Scan for the cell matching the given text and deliver its [x, y] coordinate at center. 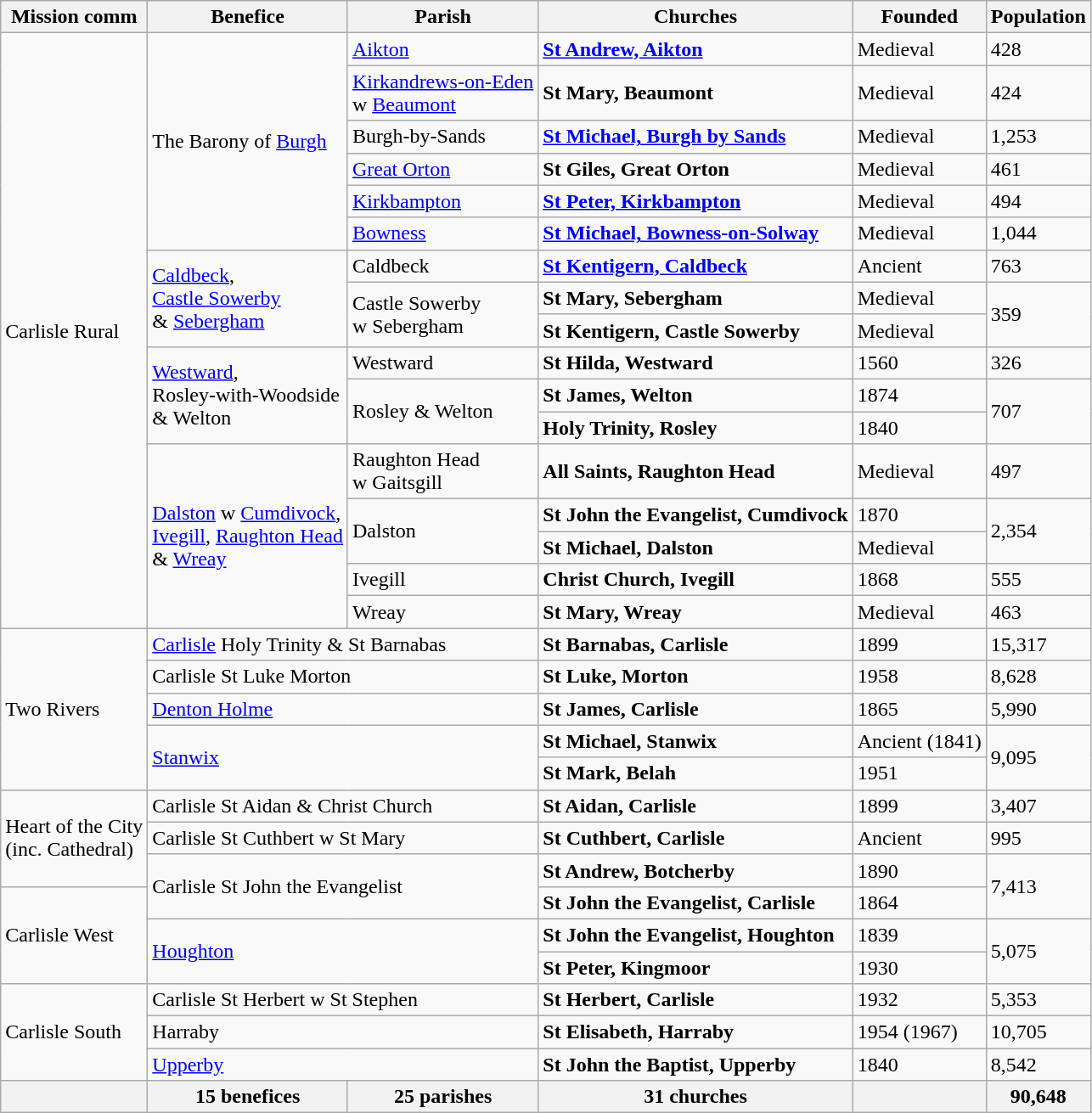
Carlisle St Aidan & Christ Church [343, 806]
St Giles, Great Orton [695, 169]
Great Orton [442, 169]
Parish [442, 17]
1560 [919, 363]
428 [1038, 49]
15,317 [1038, 644]
494 [1038, 201]
St Michael, Burgh by Sands [695, 137]
1870 [919, 515]
St Andrew, Botcherby [695, 870]
St John the Baptist, Upperby [695, 1065]
St Cuthbert, Carlisle [695, 838]
Upperby [343, 1065]
Harraby [343, 1032]
Aikton [442, 49]
Heart of the City(inc. Cathedral) [75, 838]
St Michael, Bowness-on-Solway [695, 233]
5,990 [1038, 709]
St John the Evangelist, Cumdivock [695, 515]
497 [1038, 472]
8,542 [1038, 1065]
9,095 [1038, 757]
326 [1038, 363]
St Aidan, Carlisle [695, 806]
Caldbeck,Castle Sowerby & Sebergham [248, 298]
Denton Holme [343, 709]
Westward, Rosley-with-Woodside & Welton [248, 395]
10,705 [1038, 1032]
St James, Carlisle [695, 709]
St Mary, Sebergham [695, 298]
Bowness [442, 233]
1868 [919, 580]
5,353 [1038, 1000]
Ivegill [442, 580]
Houghton [343, 951]
Carlisle West [75, 935]
Caldbeck [442, 266]
St John the Evangelist, Houghton [695, 935]
7,413 [1038, 886]
St Michael, Stanwix [695, 741]
St Hilda, Westward [695, 363]
359 [1038, 314]
St Barnabas, Carlisle [695, 644]
Carlisle St John the Evangelist [343, 886]
St Kentigern, Castle Sowerby [695, 330]
St Andrew, Aikton [695, 49]
15 benefices [248, 1097]
1,044 [1038, 233]
St Luke, Morton [695, 677]
3,407 [1038, 806]
707 [1038, 411]
Carlisle Holy Trinity & St Barnabas [343, 644]
1954 (1967) [919, 1032]
Carlisle St Luke Morton [343, 677]
Benefice [248, 17]
1890 [919, 870]
Carlisle Rural [75, 331]
St James, Welton [695, 395]
463 [1038, 612]
90,648 [1038, 1097]
St Kentigern, Caldbeck [695, 266]
1958 [919, 677]
Holy Trinity, Rosley [695, 427]
555 [1038, 580]
St Mary, Wreay [695, 612]
763 [1038, 266]
Founded [919, 17]
31 churches [695, 1097]
8,628 [1038, 677]
Burgh-by-Sands [442, 137]
25 parishes [442, 1097]
Kirkandrews-on-Edenw Beaumont [442, 93]
The Barony of Burgh [248, 141]
1932 [919, 1000]
Kirkbampton [442, 201]
Wreay [442, 612]
St Herbert, Carlisle [695, 1000]
1874 [919, 395]
St Mark, Belah [695, 773]
St John the Evangelist, Carlisle [695, 902]
1930 [919, 967]
1864 [919, 902]
Carlisle South [75, 1032]
St Michael, Dalston [695, 548]
Rosley & Welton [442, 411]
Population [1038, 17]
Dalston w Cumdivock, Ivegill, Raughton Head & Wreay [248, 537]
Raughton Head w Gaitsgill [442, 472]
1951 [919, 773]
995 [1038, 838]
Castle Sowerbyw Sebergham [442, 314]
Two Rivers [75, 709]
1865 [919, 709]
Dalston [442, 531]
St Elisabeth, Harraby [695, 1032]
1839 [919, 935]
461 [1038, 169]
424 [1038, 93]
All Saints, Raughton Head [695, 472]
Stanwix [343, 757]
Westward [442, 363]
1,253 [1038, 137]
2,354 [1038, 531]
Mission comm [75, 17]
St Peter, Kingmoor [695, 967]
Churches [695, 17]
Carlisle St Cuthbert w St Mary [343, 838]
Carlisle St Herbert w St Stephen [343, 1000]
St Mary, Beaumont [695, 93]
Ancient (1841) [919, 741]
Christ Church, Ivegill [695, 580]
St Peter, Kirkbampton [695, 201]
5,075 [1038, 951]
